From the cell containing the given text, extract its center point as [x, y] coordinate. 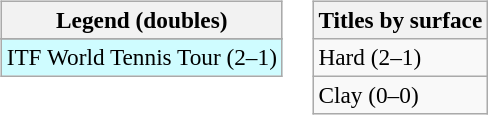
Titles by surface [400, 20]
ITF World Tennis Tour (2–1) [142, 57]
Legend (doubles) [142, 20]
Hard (2–1) [400, 57]
Clay (0–0) [400, 95]
